Detect which cell encompasses the target text, then output its (x, y) center coordinate. 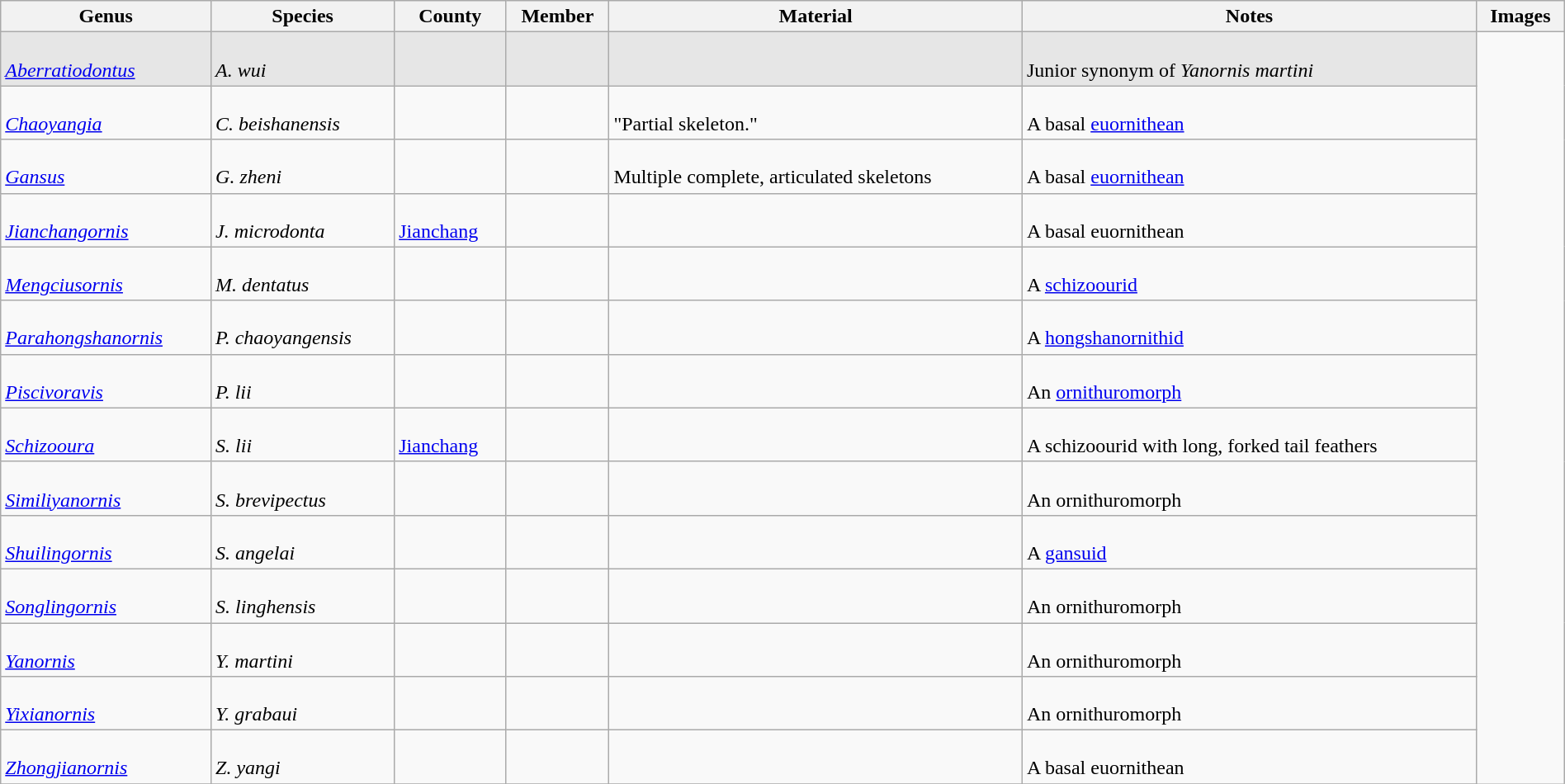
S. linghensis (303, 596)
Chaoyangia (106, 112)
Yanornis (106, 649)
P. chaoyangensis (303, 327)
County (451, 17)
Gansus (106, 167)
Z. yangi (303, 758)
Genus (106, 17)
Species (303, 17)
Jianchangornis (106, 220)
J. microdonta (303, 220)
Songlingornis (106, 596)
"Partial skeleton." (816, 112)
Shuilingornis (106, 541)
S. lii (303, 434)
Images (1520, 17)
Schizooura (106, 434)
Parahongshanornis (106, 327)
Similiyanornis (106, 489)
S. brevipectus (303, 489)
S. angelai (303, 541)
Material (816, 17)
Zhongjianornis (106, 758)
Y. grabaui (303, 703)
Aberratiodontus (106, 59)
A schizoourid (1249, 274)
Yixianornis (106, 703)
Junior synonym of Yanornis martini (1249, 59)
A. wui (303, 59)
Multiple complete, articulated skeletons (816, 167)
P. lii (303, 381)
G. zheni (303, 167)
A schizoourid with long, forked tail feathers (1249, 434)
C. beishanensis (303, 112)
Piscivoravis (106, 381)
Notes (1249, 17)
A hongshanornithid (1249, 327)
M. dentatus (303, 274)
Y. martini (303, 649)
A gansuid (1249, 541)
Member (558, 17)
Mengciusornis (106, 274)
